Output the (x, y) coordinate of the center of the cell containing the given text.  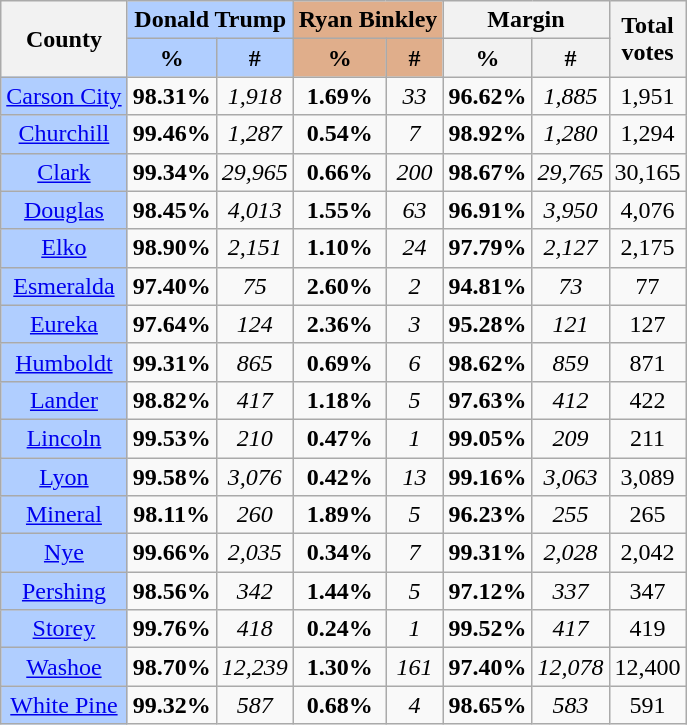
24 (414, 248)
29,965 (254, 172)
Churchill (64, 134)
1.44% (340, 591)
Donald Trump (210, 20)
4,076 (648, 210)
Pershing (64, 591)
98.82% (172, 400)
1,294 (648, 134)
1.30% (340, 667)
865 (254, 362)
33 (414, 96)
591 (648, 705)
255 (570, 515)
Margin (526, 20)
1,287 (254, 134)
Eureka (64, 324)
Storey (64, 629)
871 (648, 362)
98.62% (488, 362)
99.16% (488, 477)
337 (570, 591)
Lyon (64, 477)
Esmeralda (64, 286)
209 (570, 438)
Nye (64, 553)
96.91% (488, 210)
Totalvotes (648, 39)
1.10% (340, 248)
0.69% (340, 362)
0.54% (340, 134)
2,151 (254, 248)
1,951 (648, 96)
2,028 (570, 553)
99.34% (172, 172)
1,918 (254, 96)
97.64% (172, 324)
98.90% (172, 248)
342 (254, 591)
0.42% (340, 477)
Elko (64, 248)
99.53% (172, 438)
75 (254, 286)
97.12% (488, 591)
77 (648, 286)
97.79% (488, 248)
Humboldt (64, 362)
73 (570, 286)
3,063 (570, 477)
3,076 (254, 477)
1.55% (340, 210)
99.05% (488, 438)
12,239 (254, 667)
98.65% (488, 705)
Douglas (64, 210)
6 (414, 362)
859 (570, 362)
Ryan Binkley (368, 20)
124 (254, 324)
211 (648, 438)
96.62% (488, 96)
98.11% (172, 515)
0.24% (340, 629)
99.76% (172, 629)
0.68% (340, 705)
161 (414, 667)
200 (414, 172)
1.89% (340, 515)
98.31% (172, 96)
0.66% (340, 172)
347 (648, 591)
29,765 (570, 172)
0.47% (340, 438)
63 (414, 210)
94.81% (488, 286)
97.63% (488, 400)
99.66% (172, 553)
99.58% (172, 477)
98.92% (488, 134)
1,280 (570, 134)
96.23% (488, 515)
4 (414, 705)
99.46% (172, 134)
265 (648, 515)
4,013 (254, 210)
0.34% (340, 553)
2.60% (340, 286)
2.36% (340, 324)
3,950 (570, 210)
1,885 (570, 96)
12,400 (648, 667)
Lander (64, 400)
White Pine (64, 705)
121 (570, 324)
County (64, 39)
2 (414, 286)
412 (570, 400)
98.70% (172, 667)
127 (648, 324)
Mineral (64, 515)
587 (254, 705)
2,175 (648, 248)
99.52% (488, 629)
98.56% (172, 591)
Carson City (64, 96)
1.69% (340, 96)
99.32% (172, 705)
419 (648, 629)
418 (254, 629)
3,089 (648, 477)
98.45% (172, 210)
583 (570, 705)
1.18% (340, 400)
98.67% (488, 172)
260 (254, 515)
95.28% (488, 324)
2,035 (254, 553)
Clark (64, 172)
3 (414, 324)
422 (648, 400)
30,165 (648, 172)
Lincoln (64, 438)
12,078 (570, 667)
210 (254, 438)
Washoe (64, 667)
2,042 (648, 553)
13 (414, 477)
2,127 (570, 248)
